Output the [X, Y] coordinate of the center of the cell containing the given text.  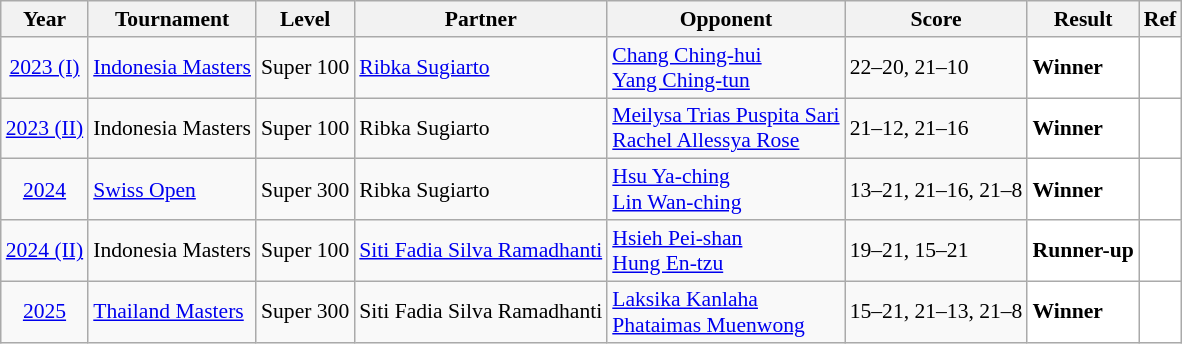
2024 (II) [44, 250]
Opponent [726, 19]
22–20, 21–10 [936, 68]
2025 [44, 312]
Chang Ching-hui Yang Ching-tun [726, 68]
13–21, 21–16, 21–8 [936, 190]
Score [936, 19]
2023 (II) [44, 128]
Year [44, 19]
2023 (I) [44, 68]
Hsu Ya-ching Lin Wan-ching [726, 190]
Result [1082, 19]
Tournament [172, 19]
2024 [44, 190]
19–21, 15–21 [936, 250]
Runner-up [1082, 250]
21–12, 21–16 [936, 128]
Level [305, 19]
Partner [480, 19]
Thailand Masters [172, 312]
Meilysa Trias Puspita Sari Rachel Allessya Rose [726, 128]
Ref [1160, 19]
15–21, 21–13, 21–8 [936, 312]
Hsieh Pei-shan Hung En-tzu [726, 250]
Swiss Open [172, 190]
Laksika Kanlaha Phataimas Muenwong [726, 312]
